Provide the (X, Y) coordinate of the cell's center where the given text is located.  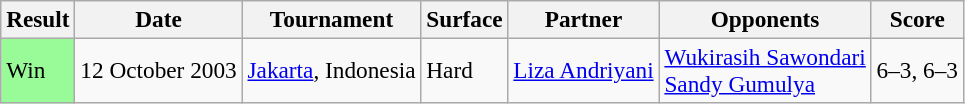
Hard (464, 70)
Partner (584, 19)
Liza Andriyani (584, 70)
Tournament (332, 19)
6–3, 6–3 (917, 70)
Score (917, 19)
Date (158, 19)
Opponents (765, 19)
Win (38, 70)
Wukirasih Sawondari Sandy Gumulya (765, 70)
Result (38, 19)
Jakarta, Indonesia (332, 70)
12 October 2003 (158, 70)
Surface (464, 19)
